Determine the [X, Y] coordinate at the center of the cell enclosing the given text.  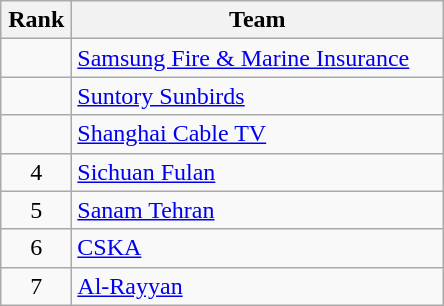
6 [36, 248]
Suntory Sunbirds [258, 96]
Shanghai Cable TV [258, 134]
7 [36, 286]
Sanam Tehran [258, 210]
Al-Rayyan [258, 286]
CSKA [258, 248]
Team [258, 20]
Samsung Fire & Marine Insurance [258, 58]
5 [36, 210]
Rank [36, 20]
4 [36, 172]
Sichuan Fulan [258, 172]
